From the cell containing the given text, extract its center point as (x, y) coordinate. 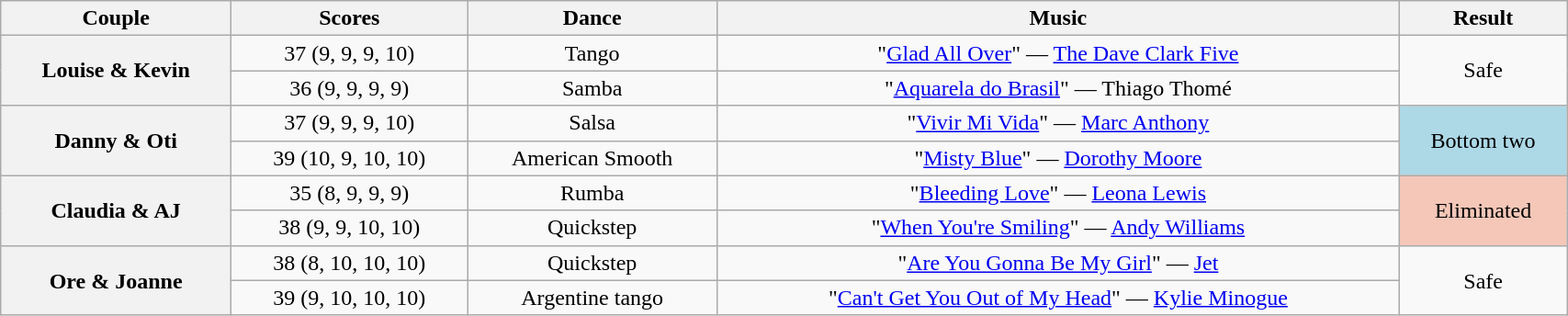
"Vivir Mi Vida" — Marc Anthony (1058, 123)
Bottom two (1483, 141)
"Glad All Over" — The Dave Clark Five (1058, 53)
Couple (116, 18)
39 (10, 9, 10, 10) (350, 158)
Ore & Joanne (116, 280)
38 (8, 10, 10, 10) (350, 263)
Claudia & AJ (116, 210)
"Misty Blue" — Dorothy Moore (1058, 158)
"Bleeding Love" — Leona Lewis (1058, 193)
"Aquarela do Brasil" — Thiago Thomé (1058, 88)
American Smooth (592, 158)
Rumba (592, 193)
39 (9, 10, 10, 10) (350, 298)
Scores (350, 18)
38 (9, 9, 10, 10) (350, 228)
"Are You Gonna Be My Girl" — Jet (1058, 263)
Argentine tango (592, 298)
Danny & Oti (116, 141)
Result (1483, 18)
Salsa (592, 123)
Eliminated (1483, 210)
Louise & Kevin (116, 71)
36 (9, 9, 9, 9) (350, 88)
Tango (592, 53)
Samba (592, 88)
35 (8, 9, 9, 9) (350, 193)
Music (1058, 18)
"When You're Smiling" — Andy Williams (1058, 228)
"Can't Get You Out of My Head" — Kylie Minogue (1058, 298)
Dance (592, 18)
